Provide the [X, Y] coordinate of the cell's center where the given text is located.  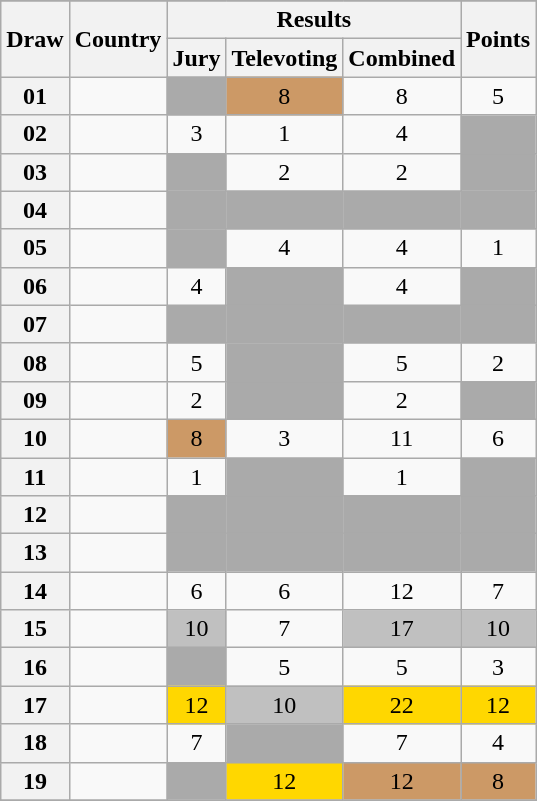
Points [498, 39]
01 [35, 96]
Jury [196, 58]
04 [35, 210]
19 [35, 781]
02 [35, 134]
03 [35, 172]
09 [35, 400]
Draw [35, 39]
16 [35, 667]
14 [35, 591]
05 [35, 248]
Results [314, 20]
Combined [402, 58]
06 [35, 286]
22 [402, 705]
15 [35, 629]
08 [35, 362]
18 [35, 743]
07 [35, 324]
Country [118, 39]
13 [35, 553]
Televoting [284, 58]
